From the cell containing the given text, extract its center point as [x, y] coordinate. 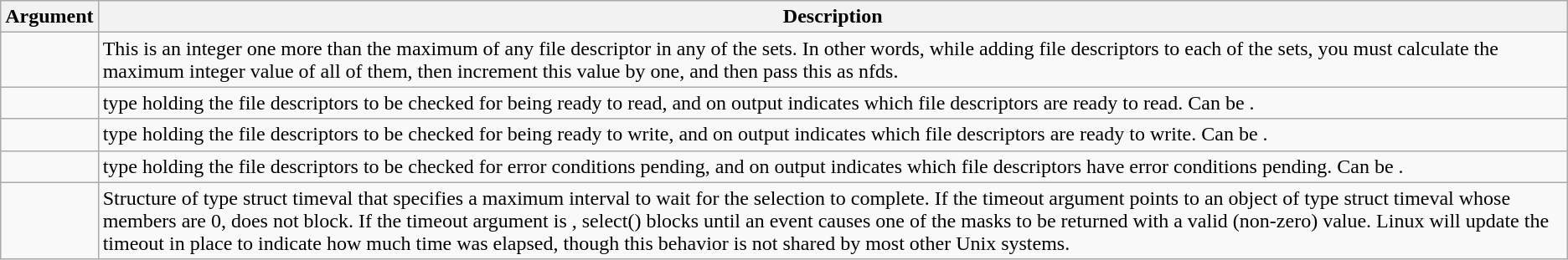
type holding the file descriptors to be checked for being ready to read, and on output indicates which file descriptors are ready to read. Can be . [833, 103]
Description [833, 17]
type holding the file descriptors to be checked for being ready to write, and on output indicates which file descriptors are ready to write. Can be . [833, 135]
Argument [49, 17]
